Locate the cell with the specified text and output its [X, Y] center coordinate. 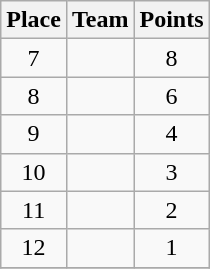
12 [34, 248]
Points [172, 20]
3 [172, 172]
11 [34, 210]
Place [34, 20]
Team [100, 20]
2 [172, 210]
1 [172, 248]
10 [34, 172]
6 [172, 96]
4 [172, 134]
7 [34, 58]
9 [34, 134]
